Determine the [X, Y] coordinate at the center of the cell enclosing the given text.  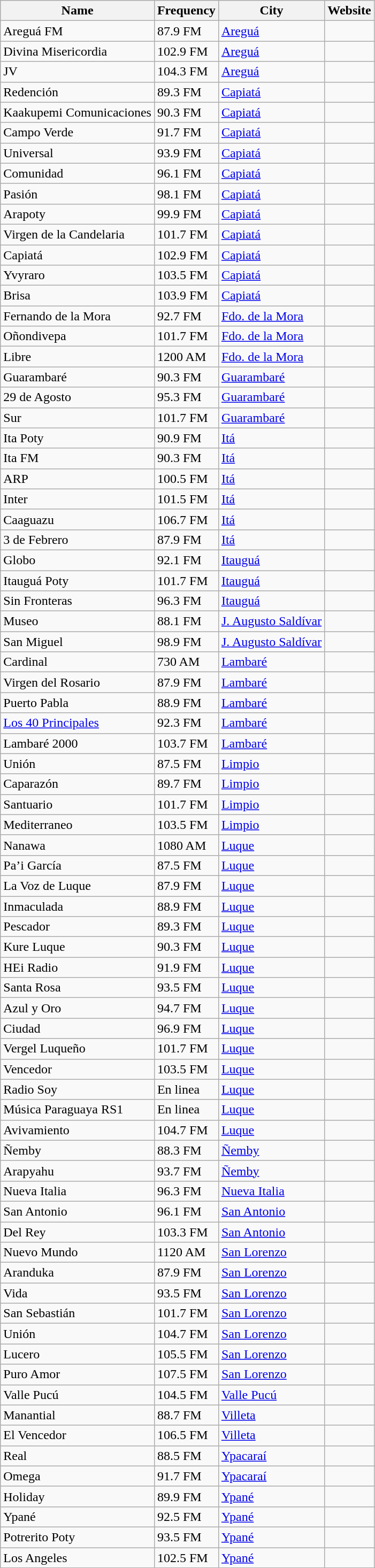
Vergel Luqueño [78, 1049]
3 de Febrero [78, 540]
El Vencedor [78, 1435]
103.9 FM [186, 296]
96.9 FM [186, 1028]
92.1 FM [186, 560]
89.7 FM [186, 784]
106.5 FM [186, 1435]
San Miguel [78, 642]
90.9 FM [186, 438]
730 AM [186, 662]
104.5 FM [186, 1395]
Frequency [186, 11]
Holiday [78, 1496]
Virgen de la Candelaria [78, 234]
Campo Verde [78, 133]
1080 AM [186, 845]
Los 40 Principales [78, 723]
Inter [78, 499]
Mediterraneo [78, 825]
Vida [78, 1293]
104.3 FM [186, 72]
94.7 FM [186, 1008]
Comunidad [78, 173]
City [271, 11]
Kaakupemi Comunicaciones [78, 112]
106.7 FM [186, 519]
HEi Radio [78, 967]
88.3 FM [186, 1150]
Sin Fronteras [78, 601]
88.1 FM [186, 621]
Name [78, 11]
93.7 FM [186, 1171]
Brisa [78, 296]
93.9 FM [186, 153]
La Voz de Luque [78, 886]
89.9 FM [186, 1496]
Caaguazu [78, 519]
Virgen del Rosario [78, 682]
Kure Luque [78, 947]
Areguá FM [78, 31]
Divina Misericordia [78, 51]
Pasión [78, 194]
1200 AM [186, 357]
Nanawa [78, 845]
Yvyraro [78, 275]
Radio Soy [78, 1089]
102.5 FM [186, 1558]
101.5 FM [186, 499]
92.5 FM [186, 1517]
Ciudad [78, 1028]
Globo [78, 560]
Arapoty [78, 214]
103.3 FM [186, 1232]
Website [349, 11]
Puro Amor [78, 1374]
Música Paraguaya RS1 [78, 1110]
29 de Agosto [78, 397]
99.9 FM [186, 214]
Universal [78, 153]
Pescador [78, 927]
Redención [78, 92]
Lucero [78, 1354]
92.7 FM [186, 316]
1120 AM [186, 1252]
98.1 FM [186, 194]
95.3 FM [186, 397]
Libre [78, 357]
107.5 FM [186, 1374]
Los Angeles [78, 1558]
Manantial [78, 1415]
Cardinal [78, 662]
Potrerito Poty [78, 1537]
Inmaculada [78, 906]
Omega [78, 1476]
Ita FM [78, 458]
San Sebastián [78, 1313]
Nuevo Mundo [78, 1252]
88.5 FM [186, 1456]
Santuario [78, 804]
Caparazón [78, 784]
Avivamiento [78, 1130]
88.7 FM [186, 1415]
Vencedor [78, 1069]
Museo [78, 621]
Ita Poty [78, 438]
Fernando de la Mora [78, 316]
105.5 FM [186, 1354]
Oñondivepa [78, 336]
91.9 FM [186, 967]
Real [78, 1456]
Azul y Oro [78, 1008]
ARP [78, 479]
Pa’i García [78, 865]
JV [78, 72]
Lambaré 2000 [78, 743]
Puerto Pabla [78, 703]
Arapyahu [78, 1171]
Santa Rosa [78, 988]
98.9 FM [186, 642]
100.5 FM [186, 479]
Aranduka [78, 1273]
92.3 FM [186, 723]
Sur [78, 418]
Del Rey [78, 1232]
Itauguá Poty [78, 580]
103.7 FM [186, 743]
